Detect which cell encompasses the target text, then output its (x, y) center coordinate. 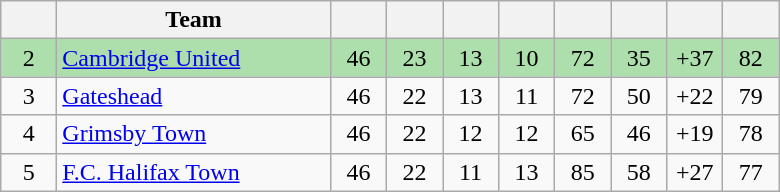
79 (751, 96)
50 (639, 96)
78 (751, 134)
5 (29, 172)
Team (194, 20)
+19 (695, 134)
82 (751, 58)
23 (414, 58)
F.C. Halifax Town (194, 172)
+22 (695, 96)
35 (639, 58)
65 (583, 134)
3 (29, 96)
Grimsby Town (194, 134)
10 (527, 58)
4 (29, 134)
77 (751, 172)
+37 (695, 58)
58 (639, 172)
2 (29, 58)
Gateshead (194, 96)
+27 (695, 172)
85 (583, 172)
Cambridge United (194, 58)
